Pinpoint the cell where the given text exists, returning its [X, Y] midpoint coordinate. 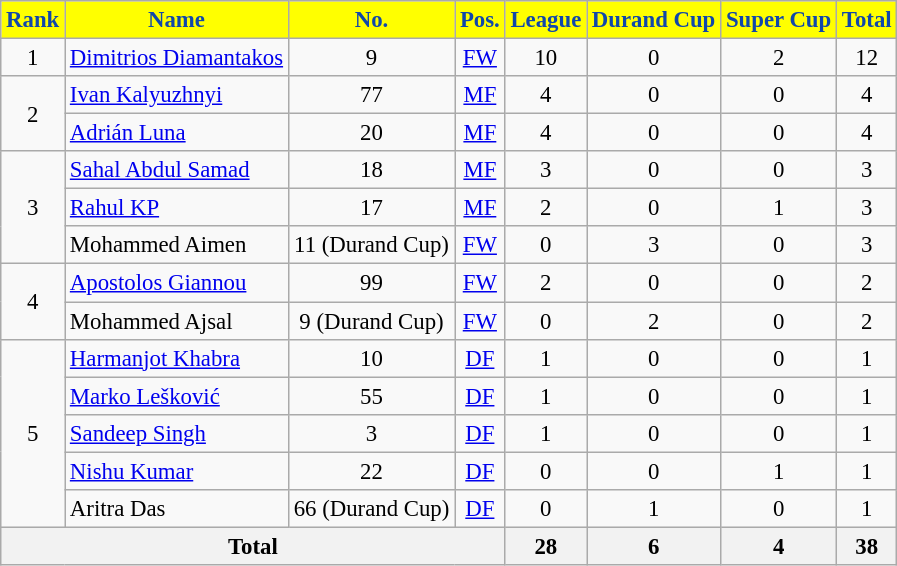
17 [371, 208]
9 [371, 58]
Adrián Luna [177, 133]
Dimitrios Diamantakos [177, 58]
Sahal Abdul Samad [177, 170]
20 [371, 133]
Apostolos Giannou [177, 283]
Harmanjot Khabra [177, 358]
12 [867, 58]
Name [177, 20]
No. [371, 20]
38 [867, 546]
66 (Durand Cup) [371, 509]
Mohammed Aimen [177, 245]
18 [371, 170]
League [546, 20]
Sandeep Singh [177, 433]
Durand Cup [654, 20]
28 [546, 546]
Marko Lešković [177, 396]
Nishu Kumar [177, 471]
99 [371, 283]
Super Cup [779, 20]
77 [371, 95]
9 (Durand Cup) [371, 321]
Mohammed Ajsal [177, 321]
6 [654, 546]
Rank [33, 20]
Rahul KP [177, 208]
Pos. [480, 20]
55 [371, 396]
Aritra Das [177, 509]
11 (Durand Cup) [371, 245]
Ivan Kalyuzhnyi [177, 95]
22 [371, 471]
5 [33, 433]
